From the cell containing the given text, extract its center point as (x, y) coordinate. 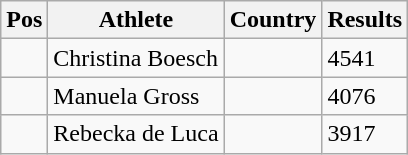
Athlete (136, 20)
4076 (365, 96)
3917 (365, 134)
Country (273, 20)
Rebecka de Luca (136, 134)
Christina Boesch (136, 58)
Pos (24, 20)
Results (365, 20)
Manuela Gross (136, 96)
4541 (365, 58)
